Return [X, Y] of the center of cell containing provided text 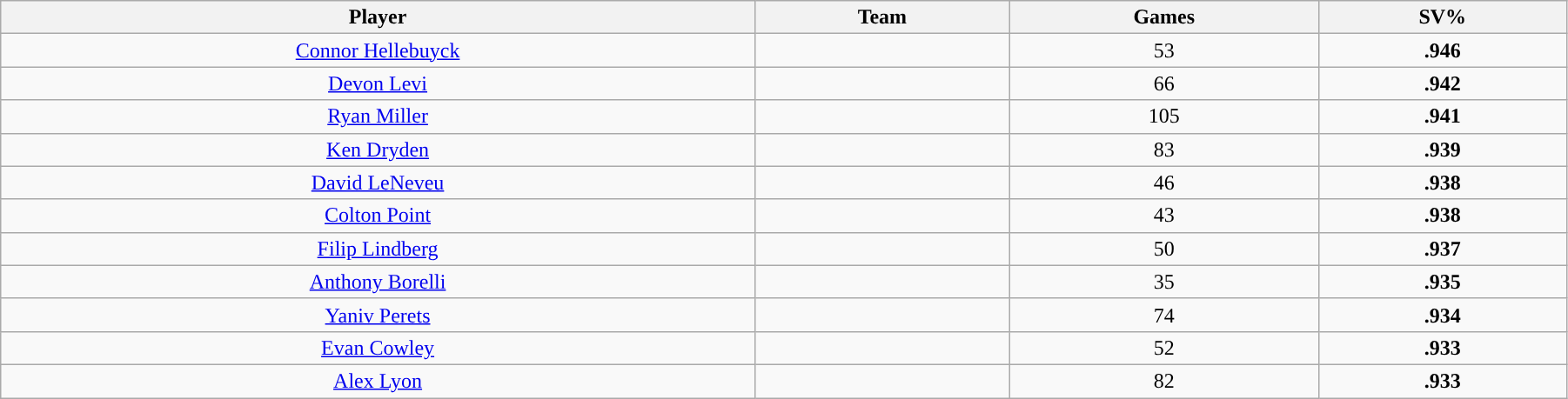
50 [1164, 249]
35 [1164, 282]
.937 [1443, 249]
.939 [1443, 150]
Ryan Miller [378, 116]
82 [1164, 381]
Colton Point [378, 216]
Player [378, 17]
David LeNeveu [378, 183]
SV% [1443, 17]
Devon Levi [378, 83]
.941 [1443, 116]
Anthony Borelli [378, 282]
Ken Dryden [378, 150]
Alex Lyon [378, 381]
46 [1164, 183]
Evan Cowley [378, 348]
66 [1164, 83]
53 [1164, 50]
83 [1164, 150]
105 [1164, 116]
Team [882, 17]
Games [1164, 17]
.942 [1443, 83]
.946 [1443, 50]
74 [1164, 315]
Filip Lindberg [378, 249]
.935 [1443, 282]
Yaniv Perets [378, 315]
52 [1164, 348]
Connor Hellebuyck [378, 50]
43 [1164, 216]
.934 [1443, 315]
